Search for the cell housing the specified text and yield its [X, Y] center coordinate. 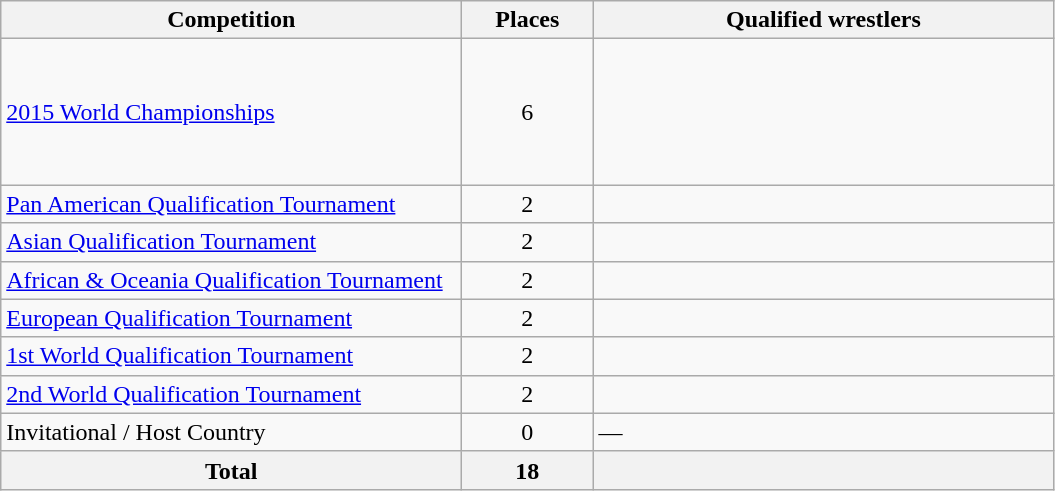
2015 World Championships [232, 112]
Pan American Qualification Tournament [232, 204]
18 [528, 470]
— [824, 432]
Places [528, 20]
2nd World Qualification Tournament [232, 394]
Competition [232, 20]
Asian Qualification Tournament [232, 242]
Invitational / Host Country [232, 432]
European Qualification Tournament [232, 318]
Qualified wrestlers [824, 20]
African & Oceania Qualification Tournament [232, 280]
Total [232, 470]
6 [528, 112]
1st World Qualification Tournament [232, 356]
0 [528, 432]
